Search for the cell housing the specified text and yield its (x, y) center coordinate. 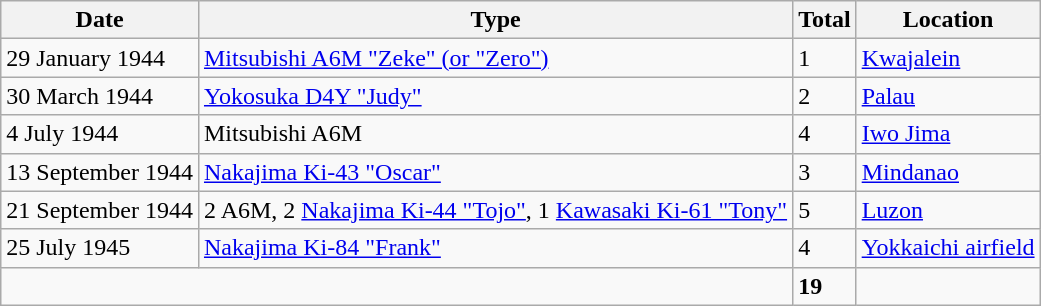
Type (495, 20)
Total (825, 20)
Kwajalein (948, 58)
Date (100, 20)
Yokkaichi airfield (948, 248)
Mitsubishi A6M "Zeke" (or "Zero") (495, 58)
4 July 1944 (100, 134)
Nakajima Ki-84 "Frank" (495, 248)
2 (825, 96)
29 January 1944 (100, 58)
Nakajima Ki-43 "Oscar" (495, 172)
3 (825, 172)
19 (825, 286)
Mindanao (948, 172)
Location (948, 20)
21 September 1944 (100, 210)
Palau (948, 96)
1 (825, 58)
Iwo Jima (948, 134)
30 March 1944 (100, 96)
Luzon (948, 210)
13 September 1944 (100, 172)
Mitsubishi A6M (495, 134)
Yokosuka D4Y "Judy" (495, 96)
5 (825, 210)
25 July 1945 (100, 248)
2 A6M, 2 Nakajima Ki-44 "Tojo", 1 Kawasaki Ki-61 "Tony" (495, 210)
